Scan for the cell matching the given text and deliver its (X, Y) coordinate at center. 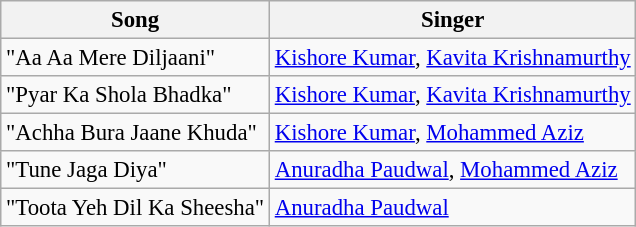
Song (136, 20)
"Toota Yeh Dil Ka Sheesha" (136, 208)
Singer (452, 20)
"Achha Bura Jaane Khuda" (136, 133)
"Aa Aa Mere Diljaani" (136, 58)
Anuradha Paudwal (452, 208)
"Pyar Ka Shola Bhadka" (136, 95)
Anuradha Paudwal, Mohammed Aziz (452, 170)
"Tune Jaga Diya" (136, 170)
Kishore Kumar, Mohammed Aziz (452, 133)
